Locate the cell with the specified text and output its (x, y) center coordinate. 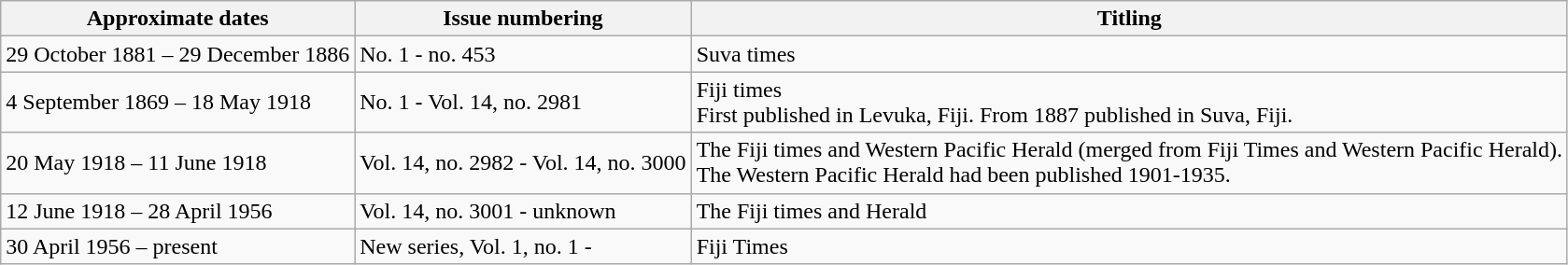
4 September 1869 – 18 May 1918 (177, 103)
Vol. 14, no. 3001 - unknown (523, 211)
Fiji Times (1129, 246)
29 October 1881 – 29 December 1886 (177, 54)
Issue numbering (523, 19)
30 April 1956 – present (177, 246)
12 June 1918 – 28 April 1956 (177, 211)
Suva times (1129, 54)
Fiji timesFirst published in Levuka, Fiji. From 1887 published in Suva, Fiji. (1129, 103)
New series, Vol. 1, no. 1 - (523, 246)
The Fiji times and Herald (1129, 211)
No. 1 - no. 453 (523, 54)
Approximate dates (177, 19)
20 May 1918 – 11 June 1918 (177, 162)
Titling (1129, 19)
Vol. 14, no. 2982 - Vol. 14, no. 3000 (523, 162)
No. 1 - Vol. 14, no. 2981 (523, 103)
